For the text-containing cell, return its midpoint in [X, Y] coordinate format. 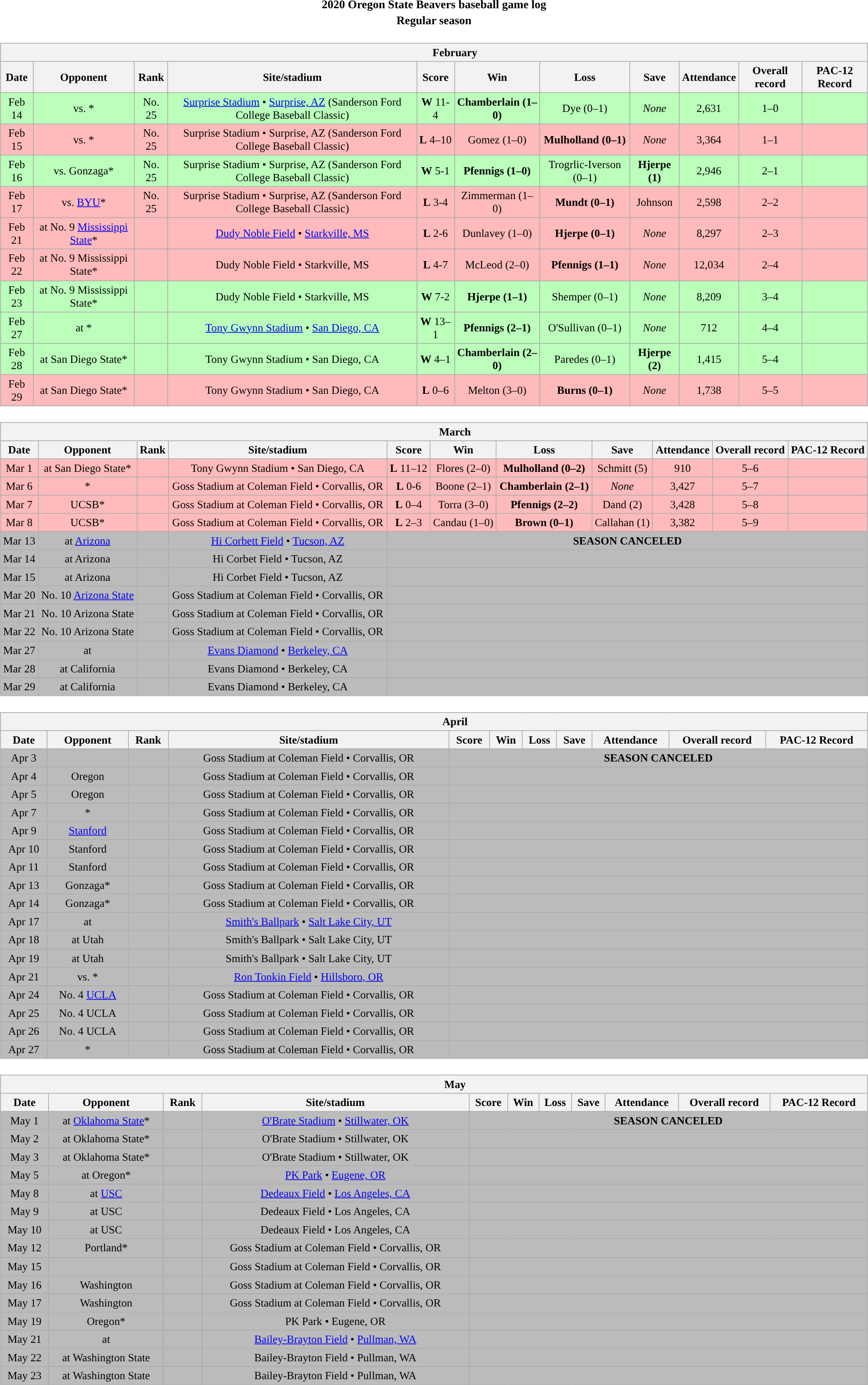
8,209 [709, 296]
Feb 23 [17, 296]
Mar 8 [19, 523]
Ron Tonkin Field • Hillsboro, OR [308, 977]
W 4–1 [435, 358]
May 9 [25, 1212]
Paredes (0–1) [585, 358]
Melton (3–0) [497, 390]
Apr 26 [24, 1031]
Mar 28 [19, 669]
vs. BYU* [83, 202]
910 [682, 468]
Schmitt (5) [622, 468]
Feb 22 [17, 265]
1–1 [770, 140]
Feb 21 [17, 233]
Dand (2) [622, 504]
Portland* [107, 1248]
Trogrlic-Iverson (0–1) [585, 171]
W 11-4 [435, 109]
Feb 15 [17, 140]
Feb 16 [17, 171]
Mar 14 [19, 559]
W 7-2 [435, 296]
February [434, 52]
Mar 27 [19, 650]
2–3 [770, 233]
Chamberlain (2–0) [497, 358]
Hi Corbett Field • Tucson, AZ [278, 541]
Callahan (1) [622, 523]
5–5 [770, 390]
May 12 [25, 1248]
May 19 [25, 1321]
May 21 [25, 1339]
Apr 17 [24, 922]
3–4 [770, 296]
Apr 19 [24, 958]
4–4 [770, 327]
Mar 1 [19, 468]
Feb 17 [17, 202]
2,631 [709, 109]
May 2 [25, 1139]
Pfennigs (2–1) [497, 327]
1–0 [770, 109]
May 23 [25, 1376]
L 0–4 [409, 504]
L 11–12 [409, 468]
L 0–6 [435, 390]
2,598 [709, 202]
Gomez (1–0) [497, 140]
L 4–10 [435, 140]
Feb 29 [17, 390]
Mar 22 [19, 632]
Brown (0–1) [544, 523]
3,364 [709, 140]
L 3-4 [435, 202]
Pfennigs (1–0) [497, 171]
Johnson [655, 202]
12,034 [709, 265]
Burns (0–1) [585, 390]
May 22 [25, 1357]
May 1 [25, 1120]
Hjerpe (1) [655, 171]
May 15 [25, 1266]
Apr 13 [24, 886]
May 16 [25, 1285]
2–4 [770, 265]
1,415 [709, 358]
Apr 3 [24, 758]
May 8 [25, 1194]
Mulholland (0–2) [544, 468]
2–2 [770, 202]
5–6 [750, 468]
Oregon* [107, 1321]
Mar 7 [19, 504]
at Oregon* [107, 1175]
Apr 9 [24, 831]
Flores (2–0) [463, 468]
5–7 [750, 486]
Mar 15 [19, 577]
Apr 4 [24, 776]
Boone (2–1) [463, 486]
Candau (1–0) [463, 523]
2,946 [709, 171]
Zimmerman (1–0) [497, 202]
3,428 [682, 504]
5–4 [770, 358]
at * [83, 327]
2–1 [770, 171]
May [434, 1084]
Apr 27 [24, 1049]
O'Sullivan (0–1) [585, 327]
8,297 [709, 233]
Mar 6 [19, 486]
Apr 10 [24, 849]
vs. Gonzaga* [83, 171]
Hjerpe (1–1) [497, 296]
Mundt (0–1) [585, 202]
Hjerpe (2) [655, 358]
Apr 5 [24, 794]
Mar 21 [19, 614]
Apr 24 [24, 995]
Apr 7 [24, 812]
Apr 21 [24, 977]
Chamberlain (1–0) [497, 109]
L 4-7 [435, 265]
L 2-6 [435, 233]
712 [709, 327]
Chamberlain (2–1) [544, 486]
Shemper (0–1) [585, 296]
Mulholland (0–1) [585, 140]
Apr 18 [24, 940]
McLeod (2–0) [497, 265]
May 3 [25, 1157]
W 13–1 [435, 327]
Dye (0–1) [585, 109]
Pfennigs (1–1) [585, 265]
May 5 [25, 1175]
March [434, 432]
Apr 11 [24, 867]
May 17 [25, 1303]
Hjerpe (0–1) [585, 233]
Feb 28 [17, 358]
Mar 29 [19, 686]
5–8 [750, 504]
W 5-1 [435, 171]
Mar 20 [19, 595]
Pfennigs (2–2) [544, 504]
Feb 14 [17, 109]
Mar 13 [19, 541]
Dunlavey (1–0) [497, 233]
3,382 [682, 523]
1,738 [709, 390]
Feb 27 [17, 327]
L 0-6 [409, 486]
3,427 [682, 486]
L 2–3 [409, 523]
5–9 [750, 523]
Torra (3–0) [463, 504]
April [434, 721]
May 10 [25, 1230]
Apr 14 [24, 903]
Apr 25 [24, 1013]
